Locate the cell with the specified text and output its (x, y) center coordinate. 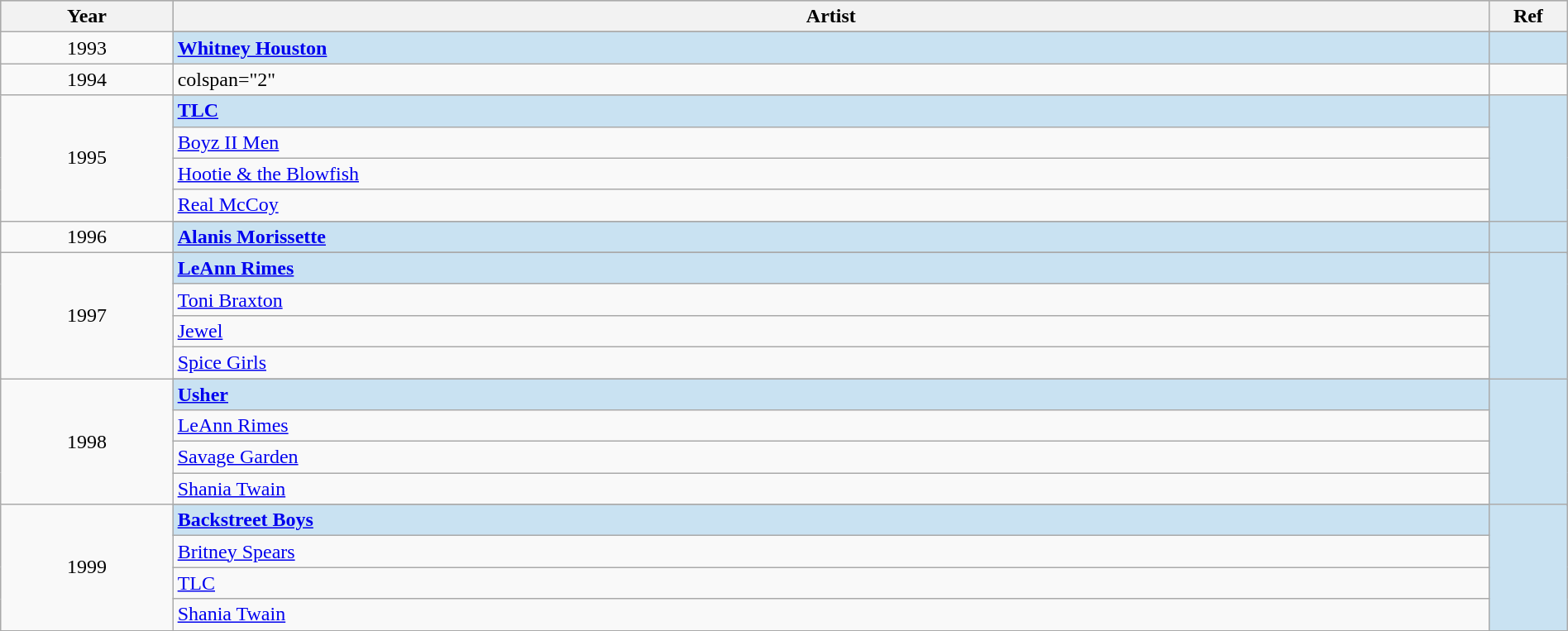
1993 (87, 48)
1996 (87, 237)
Boyz II Men (830, 142)
1997 (87, 315)
Hootie & the Blowfish (830, 174)
1999 (87, 567)
Year (87, 17)
Ref (1528, 17)
Real McCoy (830, 205)
1998 (87, 442)
Whitney Houston (830, 48)
Spice Girls (830, 362)
colspan="2" (830, 79)
Toni Braxton (830, 299)
Alanis Morissette (830, 237)
Savage Garden (830, 457)
1995 (87, 158)
Usher (830, 394)
Jewel (830, 331)
Artist (830, 17)
1994 (87, 79)
Backstreet Boys (830, 520)
Britney Spears (830, 552)
